Search for the cell housing the specified text and yield its (X, Y) center coordinate. 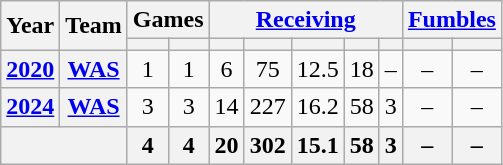
20 (226, 145)
Games (168, 20)
12.5 (318, 69)
75 (268, 69)
Year (30, 26)
227 (268, 107)
Receiving (306, 20)
2024 (30, 107)
Team (94, 26)
2020 (30, 69)
302 (268, 145)
15.1 (318, 145)
Fumbles (452, 20)
18 (362, 69)
6 (226, 69)
16.2 (318, 107)
14 (226, 107)
